Output the (X, Y) coordinate of the center of the cell containing the given text.  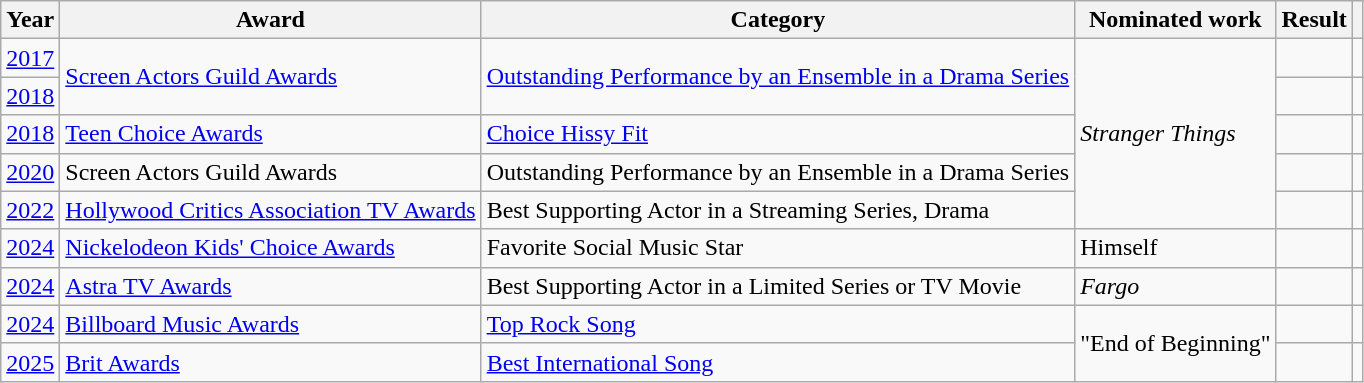
Year (30, 20)
Astra TV Awards (270, 286)
Hollywood Critics Association TV Awards (270, 210)
"End of Beginning" (1176, 343)
2022 (30, 210)
Category (778, 20)
2025 (30, 362)
Favorite Social Music Star (778, 248)
Stranger Things (1176, 134)
Nominated work (1176, 20)
Teen Choice Awards (270, 134)
2020 (30, 172)
Billboard Music Awards (270, 324)
Himself (1176, 248)
Best International Song (778, 362)
Result (1314, 20)
Fargo (1176, 286)
Best Supporting Actor in a Limited Series or TV Movie (778, 286)
2017 (30, 58)
Brit Awards (270, 362)
Best Supporting Actor in a Streaming Series, Drama (778, 210)
Nickelodeon Kids' Choice Awards (270, 248)
Choice Hissy Fit (778, 134)
Award (270, 20)
Top Rock Song (778, 324)
